Identify which cell holds the provided text, then report its [X, Y] central coordinate. 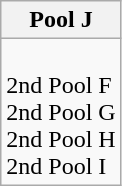
2nd Pool F 2nd Pool G 2nd Pool H 2nd Pool I [61, 112]
Pool J [61, 20]
